Capture the cell that displays the provided text and extract its (X, Y) central coordinate. 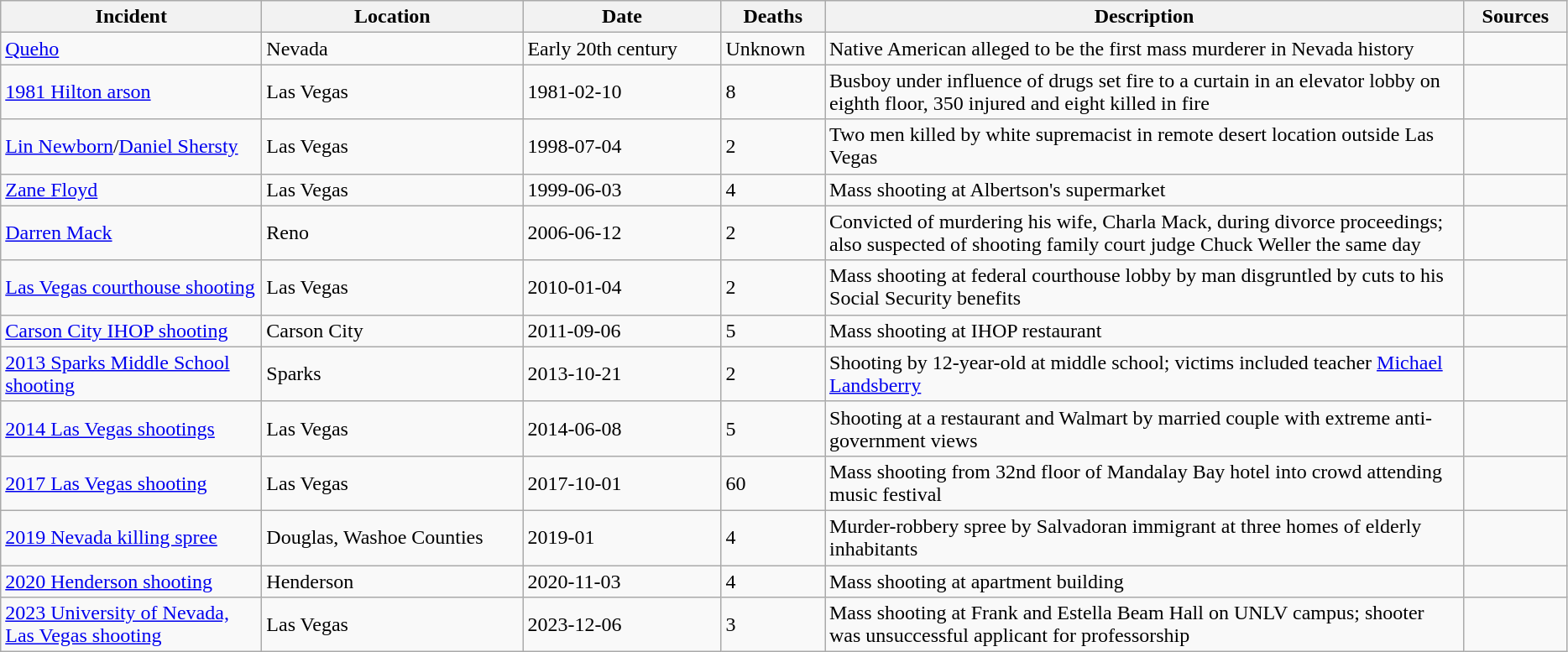
2013-10-21 (622, 374)
1999-06-03 (622, 190)
2011-09-06 (622, 331)
2017-10-01 (622, 483)
2006-06-12 (622, 233)
Queho (131, 49)
Sources (1516, 17)
2020-11-03 (622, 582)
Description (1143, 17)
Mass shooting at Albertson's supermarket (1143, 190)
Early 20th century (622, 49)
Shooting at a restaurant and Walmart by married couple with extreme anti-government views (1143, 428)
1981 Hilton arson (131, 92)
Mass shooting at Frank and Estella Beam Hall on UNLV campus; shooter was unsuccessful applicant for professorship (1143, 624)
Reno (393, 233)
Darren Mack (131, 233)
Location (393, 17)
Mass shooting at IHOP restaurant (1143, 331)
2019-01 (622, 537)
Shooting by 12-year-old at middle school; victims included teacher Michael Landsberry (1143, 374)
3 (773, 624)
Incident (131, 17)
2014-06-08 (622, 428)
Unknown (773, 49)
2014 Las Vegas shootings (131, 428)
Date (622, 17)
Lin Newborn/Daniel Shersty (131, 146)
Douglas, Washoe Counties (393, 537)
2019 Nevada killing spree (131, 537)
Two men killed by white supremacist in remote desert location outside Las Vegas (1143, 146)
Busboy under influence of drugs set fire to a curtain in an elevator lobby on eighth floor, 350 injured and eight killed in fire (1143, 92)
Las Vegas courthouse shooting (131, 287)
2013 Sparks Middle School shooting (131, 374)
Zane Floyd (131, 190)
Carson City IHOP shooting (131, 331)
Murder-robbery spree by Salvadoran immigrant at three homes of elderly inhabitants (1143, 537)
Native American alleged to be the first mass murderer in Nevada history (1143, 49)
1998-07-04 (622, 146)
Sparks (393, 374)
Nevada (393, 49)
1981-02-10 (622, 92)
2017 Las Vegas shooting (131, 483)
8 (773, 92)
Carson City (393, 331)
2023-12-06 (622, 624)
2020 Henderson shooting (131, 582)
Henderson (393, 582)
60 (773, 483)
Deaths (773, 17)
Mass shooting at federal courthouse lobby by man disgruntled by cuts to his Social Security benefits (1143, 287)
2010-01-04 (622, 287)
Mass shooting from 32nd floor of Mandalay Bay hotel into crowd attending music festival (1143, 483)
2023 University of Nevada, Las Vegas shooting (131, 624)
Convicted of murdering his wife, Charla Mack, during divorce proceedings; also suspected of shooting family court judge Chuck Weller the same day (1143, 233)
Mass shooting at apartment building (1143, 582)
